Detect which cell encompasses the target text, then output its (X, Y) center coordinate. 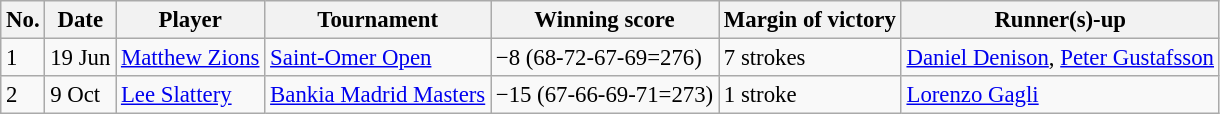
Lee Slattery (190, 95)
19 Jun (80, 58)
−8 (68-72-67-69=276) (604, 58)
Bankia Madrid Masters (378, 95)
No. (23, 20)
Tournament (378, 20)
9 Oct (80, 95)
Margin of victory (810, 20)
7 strokes (810, 58)
−15 (67-66-69-71=273) (604, 95)
Daniel Denison, Peter Gustafsson (1060, 58)
Player (190, 20)
1 stroke (810, 95)
Runner(s)-up (1060, 20)
2 (23, 95)
Matthew Zions (190, 58)
Saint-Omer Open (378, 58)
Lorenzo Gagli (1060, 95)
Date (80, 20)
Winning score (604, 20)
1 (23, 58)
